Return the [X, Y] coordinate for the center point of the cell that contains the specified text.  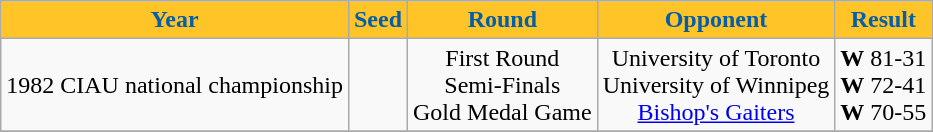
Seed [378, 20]
W 81-31W 72-41W 70-55 [884, 85]
First RoundSemi-FinalsGold Medal Game [503, 85]
Result [884, 20]
Round [503, 20]
1982 CIAU national championship [175, 85]
Year [175, 20]
University of TorontoUniversity of WinnipegBishop's Gaiters [716, 85]
Opponent [716, 20]
